From the cell containing the given text, extract its center point as [X, Y] coordinate. 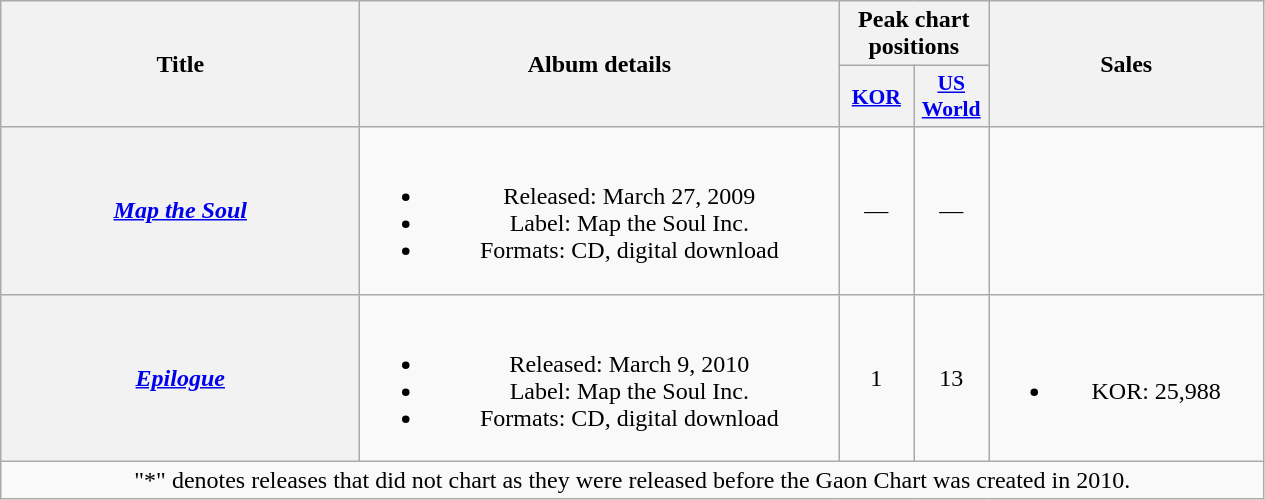
Epilogue [180, 378]
13 [952, 378]
Sales [1126, 64]
"*" denotes releases that did not chart as they were released before the Gaon Chart was created in 2010. [632, 480]
Album details [600, 64]
Map the Soul [180, 210]
1 [876, 378]
KOR [876, 96]
Released: March 9, 2010Label: Map the Soul Inc.Formats: CD, digital download [600, 378]
Released: March 27, 2009Label: Map the Soul Inc.Formats: CD, digital download [600, 210]
US World [952, 96]
Title [180, 64]
KOR: 25,988 [1126, 378]
Peak chart positions [914, 34]
